Search for the cell housing the specified text and yield its [X, Y] center coordinate. 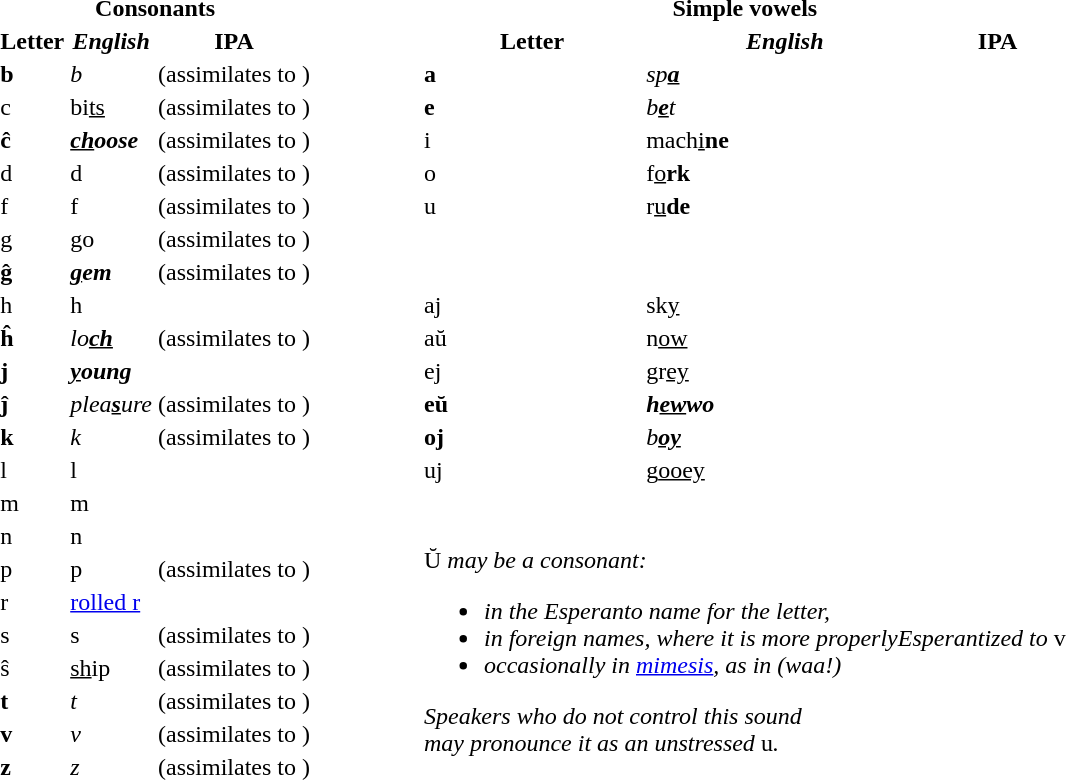
go [112, 239]
hewwo [785, 404]
choose [112, 140]
rolled r [112, 602]
ship [112, 668]
now [785, 338]
grey [785, 371]
bet [785, 107]
u [532, 206]
o [532, 173]
k [112, 437]
rude [785, 206]
m [112, 503]
eŭ [532, 404]
s [112, 635]
machine [785, 140]
gem [112, 272]
t [112, 701]
IPA [234, 41]
aŭ [532, 338]
pleasure [112, 404]
l [112, 470]
aj [532, 305]
h [112, 305]
uj [532, 470]
f [112, 206]
spa [785, 74]
loch [112, 338]
v [112, 734]
oj [532, 437]
fork [785, 173]
boy [785, 437]
i [532, 140]
n [112, 536]
gooey [785, 470]
ej [532, 371]
young [112, 371]
a [532, 74]
b [112, 74]
sky [785, 305]
d [112, 173]
bits [112, 107]
Letter [532, 41]
p [112, 569]
e [532, 107]
